Pinpoint the cell where the given text exists, returning its [X, Y] midpoint coordinate. 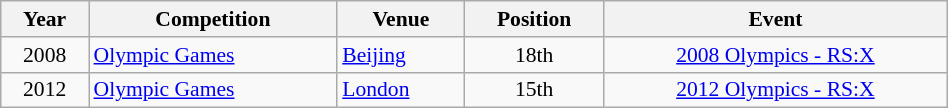
2008 Olympics - RS:X [776, 55]
2008 [45, 55]
15th [534, 90]
Competition [214, 19]
London [400, 90]
Venue [400, 19]
Event [776, 19]
Beijing [400, 55]
2012 Olympics - RS:X [776, 90]
2012 [45, 90]
Year [45, 19]
Position [534, 19]
18th [534, 55]
